Capture the cell that displays the provided text and extract its [x, y] central coordinate. 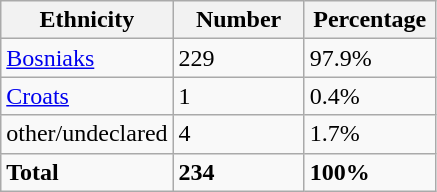
Percentage [370, 20]
Number [238, 20]
other/undeclared [87, 134]
Total [87, 172]
234 [238, 172]
0.4% [370, 96]
Croats [87, 96]
100% [370, 172]
Ethnicity [87, 20]
4 [238, 134]
1 [238, 96]
97.9% [370, 58]
Bosniaks [87, 58]
1.7% [370, 134]
229 [238, 58]
